For the text-containing cell, return its midpoint in [x, y] coordinate format. 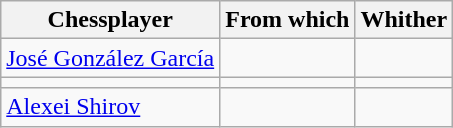
Alexei Shirov [110, 107]
José González García [110, 58]
From which [288, 20]
Whither [404, 20]
Chessplayer [110, 20]
